Provide the (X, Y) coordinate of the cell's center where the given text is located.  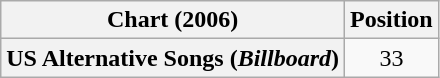
33 (392, 58)
Chart (2006) (173, 20)
Position (392, 20)
US Alternative Songs (Billboard) (173, 58)
